Return [x, y] of the center of cell containing provided text 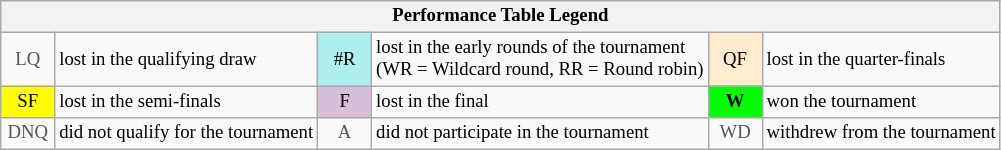
F [345, 102]
#R [345, 60]
lost in the semi-finals [186, 102]
lost in the quarter-finals [881, 60]
lost in the final [540, 102]
Performance Table Legend [500, 16]
W [735, 102]
withdrew from the tournament [881, 134]
did not participate in the tournament [540, 134]
DNQ [28, 134]
QF [735, 60]
did not qualify for the tournament [186, 134]
WD [735, 134]
A [345, 134]
won the tournament [881, 102]
lost in the qualifying draw [186, 60]
LQ [28, 60]
lost in the early rounds of the tournament(WR = Wildcard round, RR = Round robin) [540, 60]
SF [28, 102]
